Search for the cell housing the specified text and yield its [x, y] center coordinate. 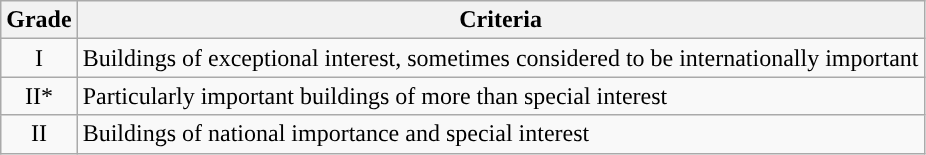
Grade [39, 20]
I [39, 58]
Criteria [500, 20]
Buildings of national importance and special interest [500, 134]
II* [39, 96]
II [39, 134]
Particularly important buildings of more than special interest [500, 96]
Buildings of exceptional interest, sometimes considered to be internationally important [500, 58]
